Scan for the cell matching the given text and deliver its (x, y) coordinate at center. 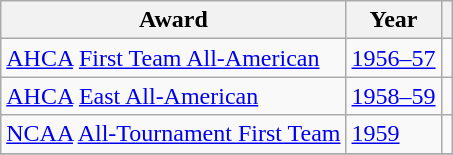
1956–57 (394, 58)
Award (174, 20)
1958–59 (394, 96)
Year (394, 20)
NCAA All-Tournament First Team (174, 134)
AHCA East All-American (174, 96)
AHCA First Team All-American (174, 58)
1959 (394, 134)
